Return (x, y) of the center of cell containing provided text 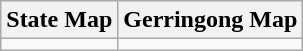
Gerringong Map (210, 20)
State Map (60, 20)
